Detect which cell encompasses the target text, then output its [x, y] center coordinate. 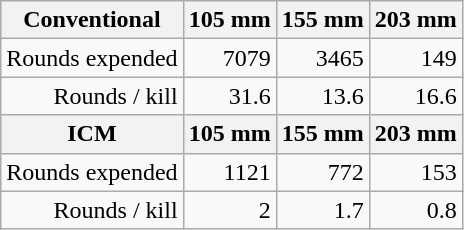
153 [416, 172]
16.6 [416, 96]
Conventional [92, 20]
2 [230, 210]
772 [322, 172]
0.8 [416, 210]
149 [416, 58]
7079 [230, 58]
13.6 [322, 96]
ICM [92, 134]
1.7 [322, 210]
1121 [230, 172]
31.6 [230, 96]
3465 [322, 58]
